Scan for the cell matching the given text and deliver its (X, Y) coordinate at center. 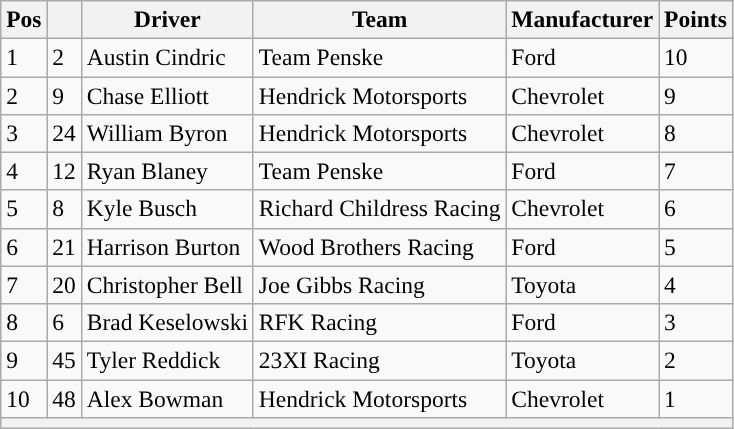
48 (64, 398)
Wood Brothers Racing (379, 247)
Alex Bowman (167, 398)
Manufacturer (582, 19)
William Byron (167, 133)
RFK Racing (379, 322)
24 (64, 133)
Kyle Busch (167, 209)
Team (379, 19)
Richard Childress Racing (379, 209)
Pos (24, 19)
Harrison Burton (167, 247)
Joe Gibbs Racing (379, 285)
Christopher Bell (167, 285)
12 (64, 171)
Tyler Reddick (167, 360)
23XI Racing (379, 360)
Austin Cindric (167, 57)
45 (64, 360)
Chase Elliott (167, 95)
20 (64, 285)
Driver (167, 19)
Points (696, 19)
Ryan Blaney (167, 171)
21 (64, 247)
Brad Keselowski (167, 322)
